Find where the given text appears and provide that cell's center as [X, Y] coordinate. 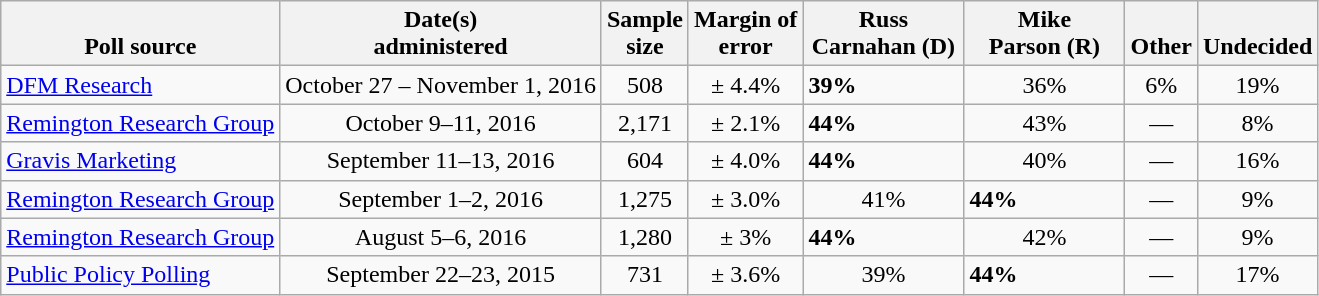
August 5–6, 2016 [441, 237]
17% [1257, 275]
September 1–2, 2016 [441, 199]
October 9–11, 2016 [441, 123]
September 11–13, 2016 [441, 161]
6% [1161, 85]
604 [644, 161]
Poll source [140, 34]
Margin oferror [745, 34]
Public Policy Polling [140, 275]
Date(s)administered [441, 34]
8% [1257, 123]
± 3.0% [745, 199]
43% [1044, 123]
19% [1257, 85]
Samplesize [644, 34]
Other [1161, 34]
2,171 [644, 123]
731 [644, 275]
October 27 – November 1, 2016 [441, 85]
508 [644, 85]
± 4.0% [745, 161]
RussCarnahan (D) [884, 34]
Undecided [1257, 34]
DFM Research [140, 85]
42% [1044, 237]
Gravis Marketing [140, 161]
1,280 [644, 237]
MikeParson (R) [1044, 34]
September 22–23, 2015 [441, 275]
36% [1044, 85]
16% [1257, 161]
41% [884, 199]
± 3% [745, 237]
± 4.4% [745, 85]
± 2.1% [745, 123]
1,275 [644, 199]
± 3.6% [745, 275]
40% [1044, 161]
